Pinpoint the cell where the given text exists, returning its (X, Y) midpoint coordinate. 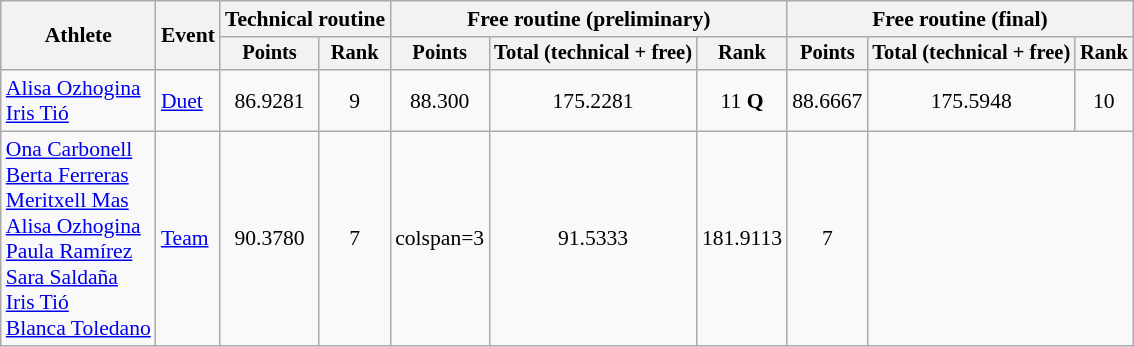
10 (1104, 100)
175.5948 (971, 100)
Ona CarbonellBerta FerrerasMeritxell MasAlisa OzhoginaPaula RamírezSara SaldañaIris TióBlanca Toledano (78, 239)
86.9281 (270, 100)
88.300 (440, 100)
Event (188, 36)
9 (354, 100)
Alisa OzhoginaIris Tió (78, 100)
175.2281 (593, 100)
Duet (188, 100)
Team (188, 239)
Athlete (78, 36)
88.6667 (827, 100)
11 Q (742, 100)
90.3780 (270, 239)
91.5333 (593, 239)
Free routine (preliminary) (588, 19)
Technical routine (305, 19)
Free routine (final) (960, 19)
colspan=3 (440, 239)
181.9113 (742, 239)
